From the cell containing the given text, extract its center point as [x, y] coordinate. 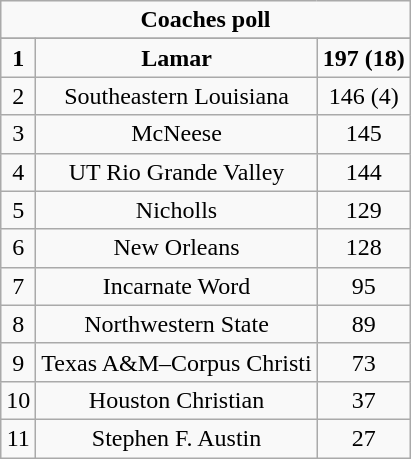
95 [364, 286]
8 [18, 324]
Lamar [176, 58]
New Orleans [176, 248]
11 [18, 438]
Texas A&M–Corpus Christi [176, 362]
Nicholls [176, 210]
Northwestern State [176, 324]
89 [364, 324]
Incarnate Word [176, 286]
5 [18, 210]
Coaches poll [206, 20]
UT Rio Grande Valley [176, 172]
3 [18, 134]
4 [18, 172]
Southeastern Louisiana [176, 96]
7 [18, 286]
2 [18, 96]
Houston Christian [176, 400]
128 [364, 248]
McNeese [176, 134]
145 [364, 134]
27 [364, 438]
144 [364, 172]
73 [364, 362]
197 (18) [364, 58]
Stephen F. Austin [176, 438]
1 [18, 58]
6 [18, 248]
37 [364, 400]
9 [18, 362]
10 [18, 400]
146 (4) [364, 96]
129 [364, 210]
